Find where the given text appears and provide that cell's center as (X, Y) coordinate. 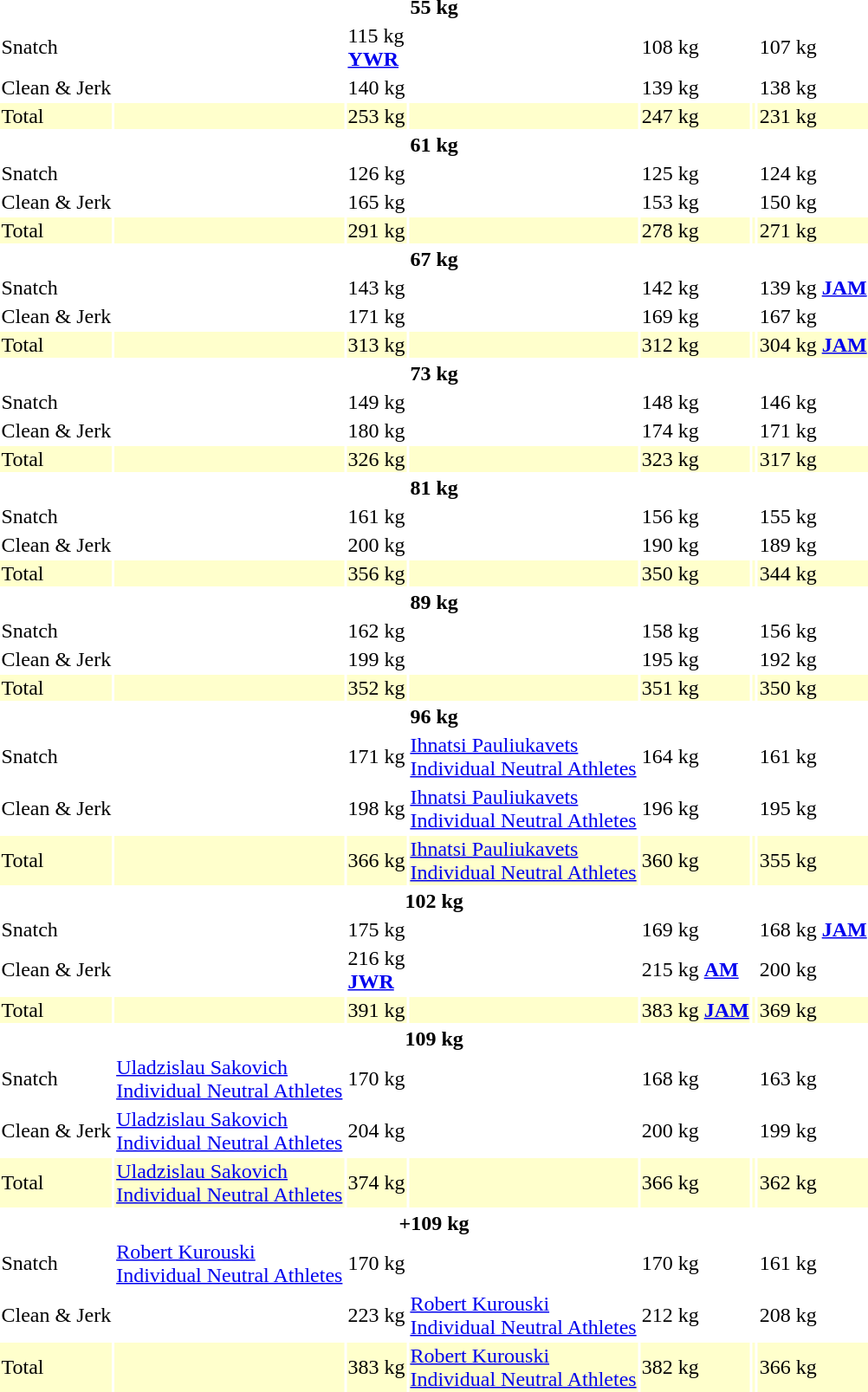
174 kg (695, 431)
81 kg (434, 488)
344 kg (813, 573)
115 kgYWR (376, 47)
360 kg (695, 861)
355 kg (813, 861)
158 kg (695, 631)
61 kg (434, 145)
164 kg (695, 757)
73 kg (434, 373)
198 kg (376, 809)
155 kg (813, 516)
304 kg JAM (813, 345)
168 kg JAM (813, 929)
139 kg (695, 87)
109 kg (434, 1039)
313 kg (376, 345)
162 kg (376, 631)
102 kg (434, 901)
138 kg (813, 87)
253 kg (376, 116)
196 kg (695, 809)
148 kg (695, 402)
352 kg (376, 688)
125 kg (695, 173)
124 kg (813, 173)
167 kg (813, 316)
67 kg (434, 259)
278 kg (695, 230)
146 kg (813, 402)
149 kg (376, 402)
139 kg JAM (813, 288)
223 kg (376, 1315)
374 kg (376, 1183)
126 kg (376, 173)
140 kg (376, 87)
326 kg (376, 459)
383 kg JAM (695, 1010)
142 kg (695, 288)
216 kgJWR (376, 970)
356 kg (376, 573)
208 kg (813, 1315)
383 kg (376, 1367)
362 kg (813, 1183)
+109 kg (434, 1223)
271 kg (813, 230)
312 kg (695, 345)
317 kg (813, 459)
153 kg (695, 202)
291 kg (376, 230)
247 kg (695, 116)
180 kg (376, 431)
192 kg (813, 659)
150 kg (813, 202)
212 kg (695, 1315)
175 kg (376, 929)
382 kg (695, 1367)
351 kg (695, 688)
165 kg (376, 202)
204 kg (376, 1131)
215 kg AM (695, 970)
189 kg (813, 545)
369 kg (813, 1010)
323 kg (695, 459)
143 kg (376, 288)
96 kg (434, 716)
163 kg (813, 1079)
89 kg (434, 602)
190 kg (695, 545)
168 kg (695, 1079)
231 kg (813, 116)
108 kg (695, 47)
391 kg (376, 1010)
107 kg (813, 47)
